From the cell containing the given text, extract its center point as [X, Y] coordinate. 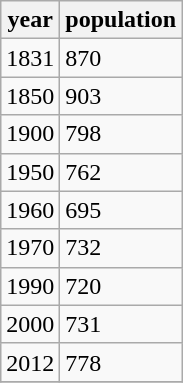
1970 [30, 248]
2000 [30, 324]
762 [121, 172]
731 [121, 324]
1900 [30, 134]
695 [121, 210]
1950 [30, 172]
2012 [30, 362]
1831 [30, 58]
1850 [30, 96]
1960 [30, 210]
year [30, 20]
903 [121, 96]
1990 [30, 286]
798 [121, 134]
778 [121, 362]
870 [121, 58]
720 [121, 286]
population [121, 20]
732 [121, 248]
